Locate the cell with the specified text and output its [x, y] center coordinate. 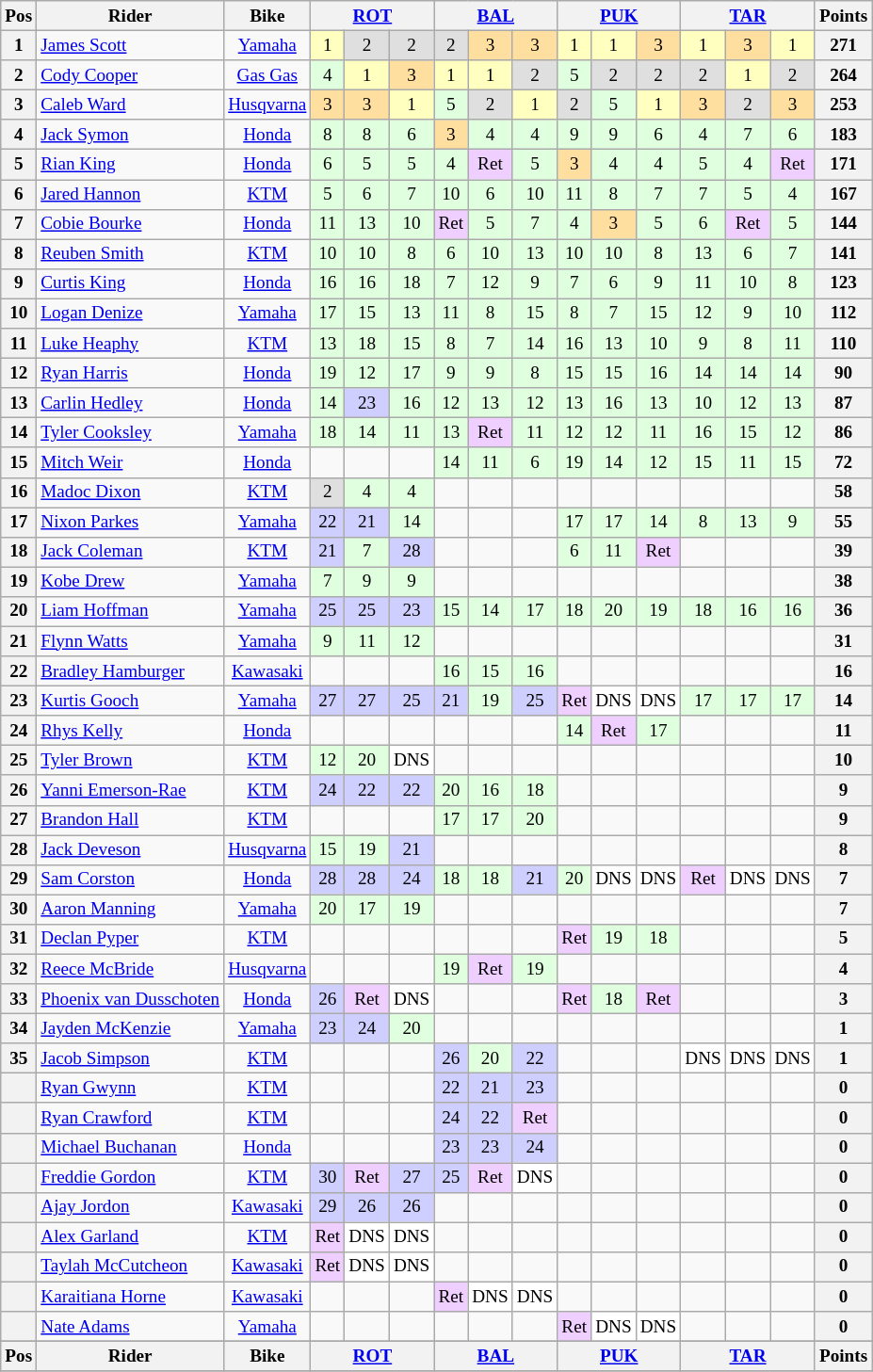
Logan Denize [130, 314]
Ryan Crawford [130, 1118]
171 [843, 165]
87 [843, 403]
Michael Buchanan [130, 1148]
Gas Gas [267, 75]
35 [19, 1058]
Jared Hannon [130, 194]
Rian King [130, 165]
Tyler Brown [130, 761]
38 [843, 582]
Karaitiana Horne [130, 1297]
167 [843, 194]
141 [843, 254]
Cody Cooper [130, 75]
James Scott [130, 45]
Jack Coleman [130, 552]
72 [843, 462]
Cobie Bourke [130, 224]
Jack Deveson [130, 849]
Luke Heaphy [130, 344]
Carlin Hedley [130, 403]
33 [19, 999]
Kobe Drew [130, 582]
112 [843, 314]
Taylah McCutcheon [130, 1267]
Ajay Jordon [130, 1207]
86 [843, 433]
Alex Garland [130, 1237]
Jayden McKenzie [130, 1028]
Phoenix van Dusschoten [130, 999]
90 [843, 373]
Curtis King [130, 283]
Aaron Manning [130, 910]
Jack Symon [130, 135]
58 [843, 492]
Declan Pyper [130, 939]
264 [843, 75]
271 [843, 45]
Nixon Parkes [130, 522]
Reuben Smith [130, 254]
32 [19, 969]
55 [843, 522]
Nate Adams [130, 1327]
Freddie Gordon [130, 1178]
Reece McBride [130, 969]
Caleb Ward [130, 105]
123 [843, 283]
Liam Hoffman [130, 611]
39 [843, 552]
34 [19, 1028]
Mitch Weir [130, 462]
253 [843, 105]
Flynn Watts [130, 641]
Ryan Harris [130, 373]
Ryan Gwynn [130, 1089]
Jacob Simpson [130, 1058]
Madoc Dixon [130, 492]
144 [843, 224]
Tyler Cooksley [130, 433]
Rhys Kelly [130, 731]
Bradley Hamburger [130, 671]
36 [843, 611]
110 [843, 344]
Sam Corston [130, 880]
Brandon Hall [130, 820]
Kurtis Gooch [130, 701]
Yanni Emerson-Rae [130, 790]
183 [843, 135]
